Output the [X, Y] coordinate of the center of the cell containing the given text.  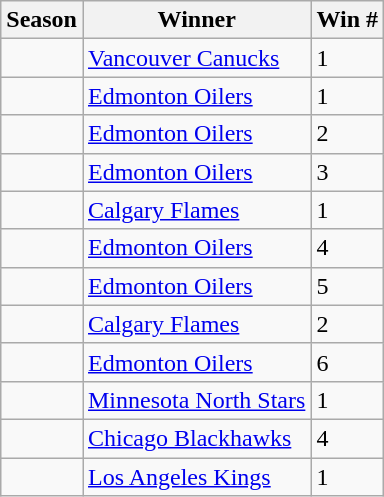
Los Angeles Kings [196, 477]
3 [348, 172]
5 [348, 286]
6 [348, 362]
Minnesota North Stars [196, 400]
Vancouver Canucks [196, 58]
Winner [196, 20]
Win # [348, 20]
Season [42, 20]
Chicago Blackhawks [196, 438]
